Find where the given text appears and provide that cell's center as [X, Y] coordinate. 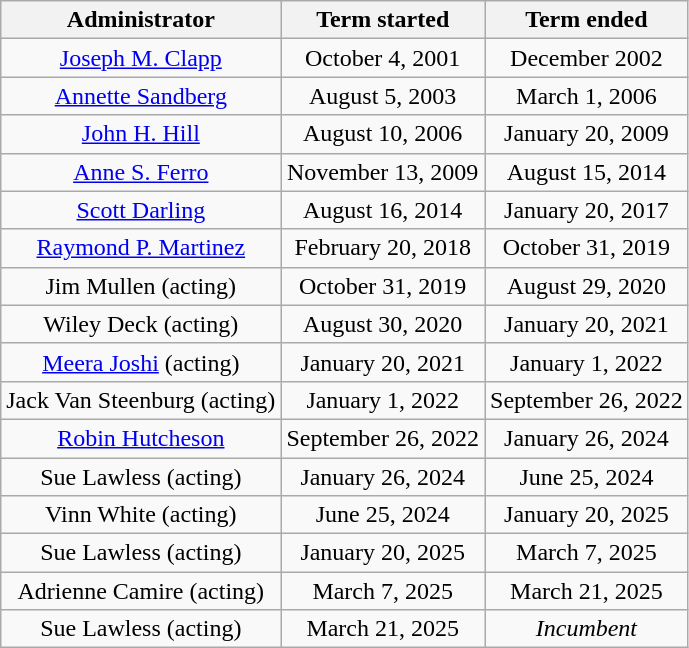
Annette Sandberg [141, 96]
December 2002 [587, 58]
January 20, 2009 [587, 134]
Raymond P. Martinez [141, 248]
Anne S. Ferro [141, 172]
August 29, 2020 [587, 286]
Vinn White (acting) [141, 515]
August 5, 2003 [383, 96]
Scott Darling [141, 210]
August 10, 2006 [383, 134]
Jack Van Steenburg (acting) [141, 400]
Meera Joshi (acting) [141, 362]
November 13, 2009 [383, 172]
John H. Hill [141, 134]
August 15, 2014 [587, 172]
February 20, 2018 [383, 248]
Incumbent [587, 629]
Term ended [587, 20]
August 30, 2020 [383, 324]
Administrator [141, 20]
Robin Hutcheson [141, 438]
August 16, 2014 [383, 210]
January 20, 2017 [587, 210]
Term started [383, 20]
Jim Mullen (acting) [141, 286]
October 4, 2001 [383, 58]
Adrienne Camire (acting) [141, 591]
Wiley Deck (acting) [141, 324]
Joseph M. Clapp [141, 58]
March 1, 2006 [587, 96]
